Pinpoint the cell where the given text exists, returning its [x, y] midpoint coordinate. 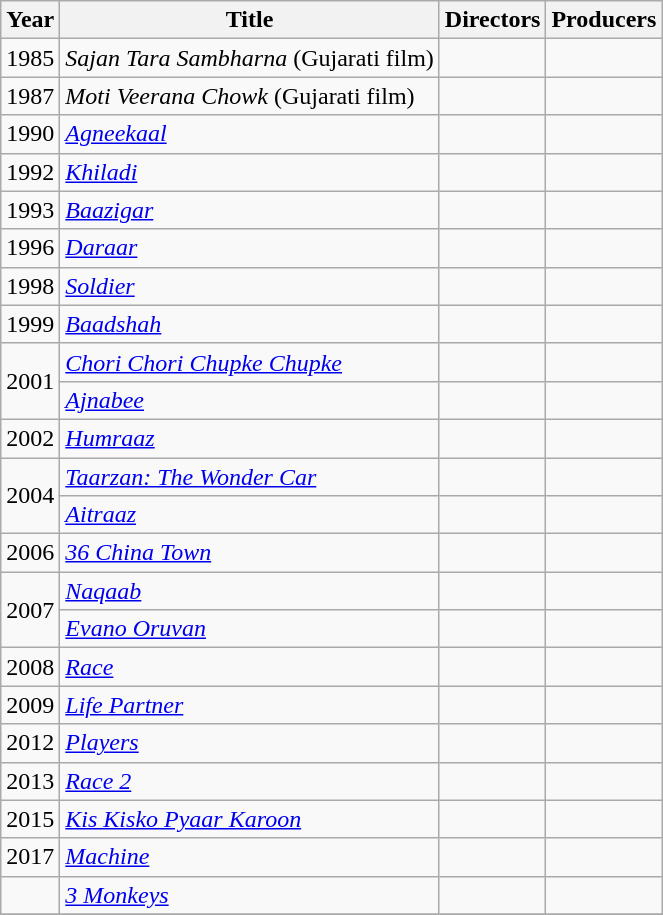
2015 [30, 819]
Life Partner [250, 705]
2007 [30, 610]
Agneekaal [250, 134]
1999 [30, 324]
Aitraaz [250, 515]
Soldier [250, 286]
2006 [30, 553]
2012 [30, 743]
Moti Veerana Chowk (Gujarati film) [250, 96]
Evano Oruvan [250, 629]
Year [30, 20]
Players [250, 743]
Race [250, 667]
Sajan Tara Sambharna (Gujarati film) [250, 58]
Humraaz [250, 438]
Naqaab [250, 591]
1987 [30, 96]
Taarzan: The Wonder Car [250, 477]
1998 [30, 286]
1985 [30, 58]
1990 [30, 134]
1992 [30, 172]
2004 [30, 496]
2002 [30, 438]
Ajnabee [250, 400]
Race 2 [250, 781]
2017 [30, 857]
Title [250, 20]
3 Monkeys [250, 895]
Chori Chori Chupke Chupke [250, 362]
2013 [30, 781]
2008 [30, 667]
1993 [30, 210]
36 China Town [250, 553]
Khiladi [250, 172]
Daraar [250, 248]
Machine [250, 857]
Baadshah [250, 324]
Baazigar [250, 210]
Producers [604, 20]
Kis Kisko Pyaar Karoon [250, 819]
2009 [30, 705]
1996 [30, 248]
2001 [30, 381]
Directors [492, 20]
